For the text-containing cell, return its midpoint in [x, y] coordinate format. 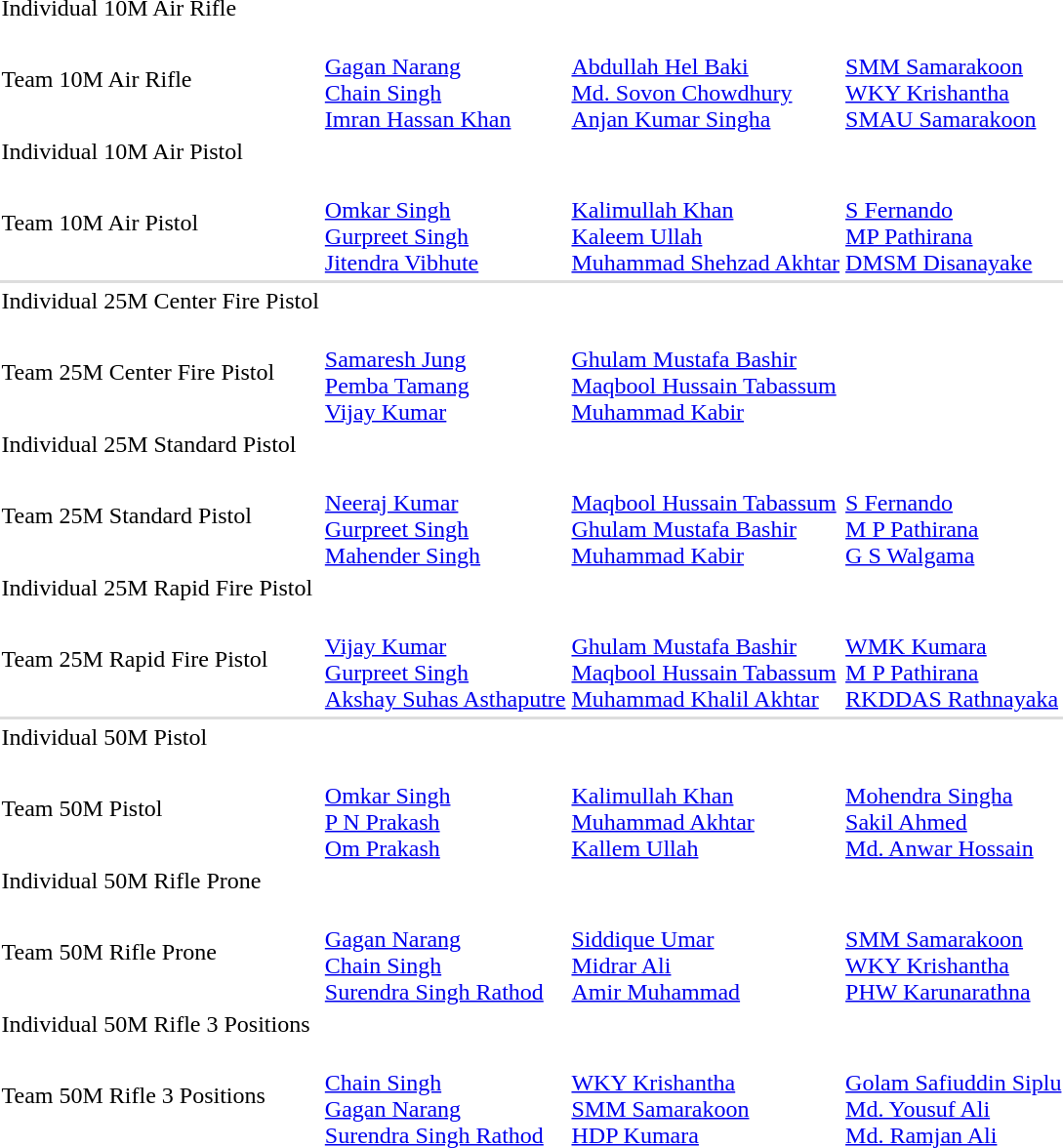
Maqbool Hussain TabassumGhulam Mustafa BashirMuhammad Kabir [706, 515]
SMM SamarakoonWKY KrishanthaPHW Karunarathna [954, 953]
S FernandoMP PathiranaDMSM Disanayake [954, 223]
Team 50M Pistol [160, 808]
Vijay KumarGurpreet SinghAkshay Suhas Asthaputre [445, 660]
Gagan NarangChain SinghSurendra Singh Rathod [445, 953]
Team 25M Rapid Fire Pistol [160, 660]
Individual 25M Center Fire Pistol [160, 301]
Team 10M Air Rifle [160, 80]
Individual 50M Rifle Prone [160, 881]
SMM SamarakoonWKY KrishanthaSMAU Samarakoon [954, 80]
Individual 25M Standard Pistol [160, 444]
Abdullah Hel BakiMd. Sovon ChowdhuryAnjan Kumar Singha [706, 80]
Gagan NarangChain SinghImran Hassan Khan [445, 80]
Mohendra SinghaSakil AhmedMd. Anwar Hossain [954, 808]
Team 50M Rifle Prone [160, 953]
Ghulam Mustafa BashirMaqbool Hussain TabassumMuhammad Kabir [706, 373]
Kalimullah KhanKaleem UllahMuhammad Shehzad Akhtar [706, 223]
Individual 25M Rapid Fire Pistol [160, 588]
Team 25M Standard Pistol [160, 515]
Omkar SinghGurpreet SinghJitendra Vibhute [445, 223]
Team 10M Air Pistol [160, 223]
Team 25M Center Fire Pistol [160, 373]
S FernandoM P PathiranaG S Walgama [954, 515]
Omkar SinghP N PrakashOm Prakash [445, 808]
Ghulam Mustafa BashirMaqbool Hussain TabassumMuhammad Khalil Akhtar [706, 660]
Individual 50M Rifle 3 Positions [160, 1024]
Individual 50M Pistol [160, 737]
Kalimullah KhanMuhammad AkhtarKallem Ullah [706, 808]
Individual 10M Air Pistol [160, 151]
Samaresh JungPemba TamangVijay Kumar [445, 373]
WMK KumaraM P PathiranaRKDDAS Rathnayaka [954, 660]
Neeraj KumarGurpreet SinghMahender Singh [445, 515]
Siddique UmarMidrar AliAmir Muhammad [706, 953]
